Locate the cell with the specified text and output its [x, y] center coordinate. 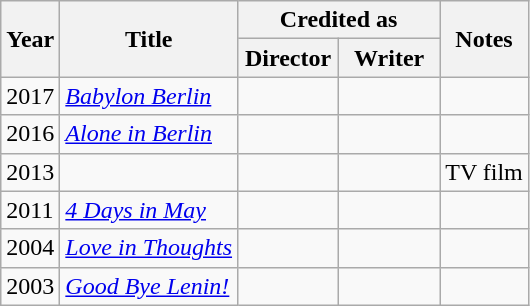
2004 [30, 248]
2011 [30, 210]
2016 [30, 134]
TV film [484, 172]
Year [30, 39]
Babylon Berlin [149, 96]
2003 [30, 286]
2013 [30, 172]
Love in Thoughts [149, 248]
Title [149, 39]
Notes [484, 39]
Director [288, 58]
Writer [390, 58]
4 Days in May [149, 210]
Credited as [339, 20]
Good Bye Lenin! [149, 286]
Alone in Berlin [149, 134]
2017 [30, 96]
